Output the [x, y] coordinate of the center of the cell containing the given text.  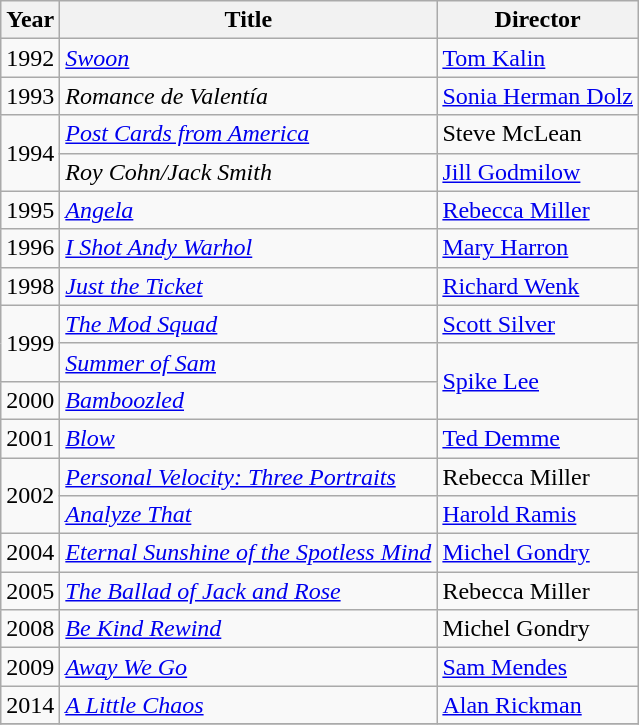
Just the Ticket [248, 286]
1993 [30, 96]
Be Kind Rewind [248, 629]
Richard Wenk [538, 286]
2002 [30, 496]
2014 [30, 705]
Director [538, 20]
2009 [30, 667]
1998 [30, 286]
2001 [30, 438]
Alan Rickman [538, 705]
Ted Demme [538, 438]
Personal Velocity: Three Portraits [248, 477]
Analyze That [248, 515]
I Shot Andy Warhol [248, 248]
Scott Silver [538, 324]
Angela [248, 210]
Harold Ramis [538, 515]
1994 [30, 153]
A Little Chaos [248, 705]
Jill Godmilow [538, 172]
Spike Lee [538, 381]
Swoon [248, 58]
Year [30, 20]
Summer of Sam [248, 362]
Mary Harron [538, 248]
1992 [30, 58]
2008 [30, 629]
Roy Cohn/Jack Smith [248, 172]
Tom Kalin [538, 58]
Sonia Herman Dolz [538, 96]
Post Cards from America [248, 134]
Bamboozled [248, 400]
1995 [30, 210]
Title [248, 20]
1999 [30, 343]
The Ballad of Jack and Rose [248, 591]
1996 [30, 248]
Romance de Valentía [248, 96]
The Mod Squad [248, 324]
Sam Mendes [538, 667]
Away We Go [248, 667]
2000 [30, 400]
2004 [30, 553]
Steve McLean [538, 134]
2005 [30, 591]
Eternal Sunshine of the Spotless Mind [248, 553]
Blow [248, 438]
